Determine the (x, y) coordinate at the center of the cell enclosing the given text.  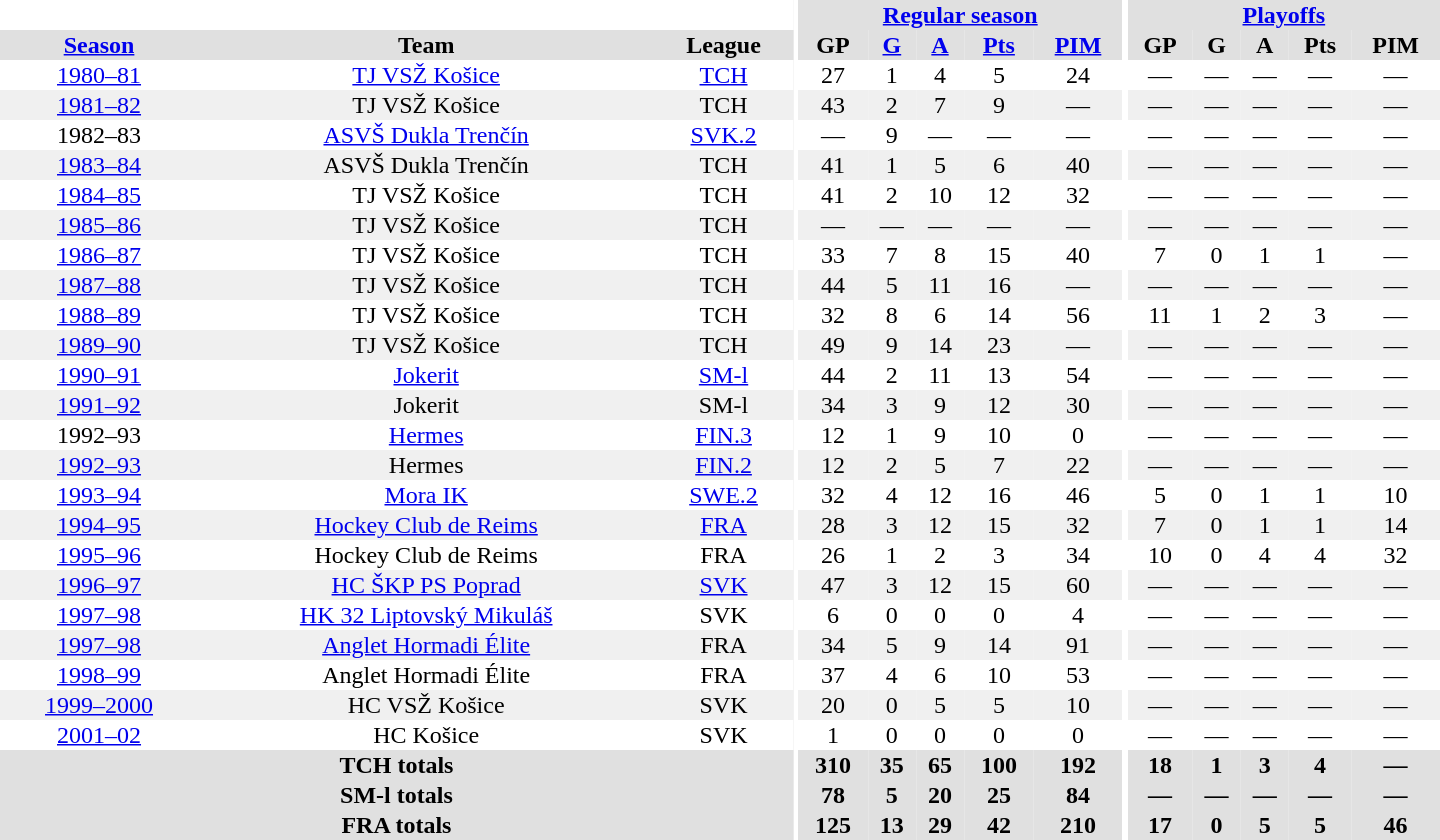
30 (1078, 405)
1990–91 (99, 375)
37 (833, 675)
1995–96 (99, 555)
TCH totals (396, 765)
42 (999, 825)
HC VSŽ Košice (426, 705)
1996–97 (99, 585)
91 (1078, 645)
17 (1160, 825)
FIN.3 (724, 435)
43 (833, 105)
Regular season (960, 15)
49 (833, 345)
FIN.2 (724, 465)
HC Košice (426, 735)
26 (833, 555)
125 (833, 825)
1988–89 (99, 315)
65 (940, 765)
1999–2000 (99, 705)
1983–84 (99, 165)
1993–94 (99, 495)
310 (833, 765)
FRA totals (396, 825)
1989–90 (99, 345)
18 (1160, 765)
1982–83 (99, 135)
56 (1078, 315)
29 (940, 825)
28 (833, 525)
League (724, 45)
1987–88 (99, 285)
SVK.2 (724, 135)
33 (833, 255)
1985–86 (99, 225)
SWE.2 (724, 495)
24 (1078, 75)
27 (833, 75)
HC ŠKP PS Poprad (426, 585)
1981–82 (99, 105)
23 (999, 345)
Team (426, 45)
78 (833, 795)
60 (1078, 585)
192 (1078, 765)
22 (1078, 465)
Season (99, 45)
25 (999, 795)
1980–81 (99, 75)
210 (1078, 825)
1984–85 (99, 195)
84 (1078, 795)
Playoffs (1284, 15)
54 (1078, 375)
2001–02 (99, 735)
Mora IK (426, 495)
35 (892, 765)
SM-l totals (396, 795)
53 (1078, 675)
47 (833, 585)
1994–95 (99, 525)
1991–92 (99, 405)
100 (999, 765)
1998–99 (99, 675)
HK 32 Liptovský Mikuláš (426, 615)
1986–87 (99, 255)
